Return the (x, y) coordinate for the center point of the cell that contains the specified text.  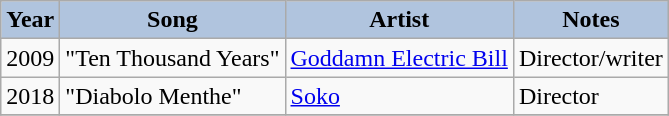
Director (590, 96)
"Ten Thousand Years" (172, 58)
Artist (399, 20)
Year (30, 20)
Director/writer (590, 58)
Notes (590, 20)
"Diabolo Menthe" (172, 96)
2018 (30, 96)
2009 (30, 58)
Song (172, 20)
Goddamn Electric Bill (399, 58)
Soko (399, 96)
